Detect which cell encompasses the target text, then output its (x, y) center coordinate. 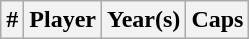
Year(s) (144, 20)
Caps (218, 20)
Player (63, 20)
# (12, 20)
